Find where the given text appears and provide that cell's center as [X, Y] coordinate. 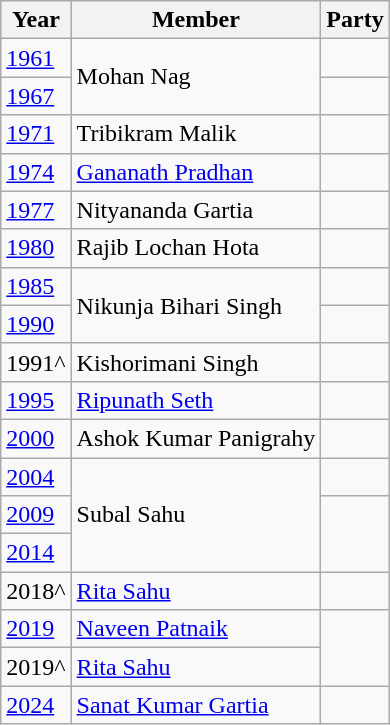
Party [355, 20]
Ripunath Seth [196, 400]
Kishorimani Singh [196, 362]
1977 [36, 210]
2000 [36, 438]
2024 [36, 705]
Tribikram Malik [196, 134]
1990 [36, 324]
Naveen Patnaik [196, 629]
1980 [36, 248]
Mohan Nag [196, 77]
Gananath Pradhan [196, 172]
Nikunja Bihari Singh [196, 305]
1985 [36, 286]
1961 [36, 58]
Ashok Kumar Panigrahy [196, 438]
Year [36, 20]
Nityananda Gartia [196, 210]
2009 [36, 515]
Member [196, 20]
2019^ [36, 667]
Subal Sahu [196, 515]
1995 [36, 400]
1967 [36, 96]
1991^ [36, 362]
2019 [36, 629]
1974 [36, 172]
Sanat Kumar Gartia [196, 705]
2014 [36, 553]
2018^ [36, 591]
2004 [36, 477]
1971 [36, 134]
Rajib Lochan Hota [196, 248]
